Extract the (X, Y) coordinate from the center of the cell holding the provided text.  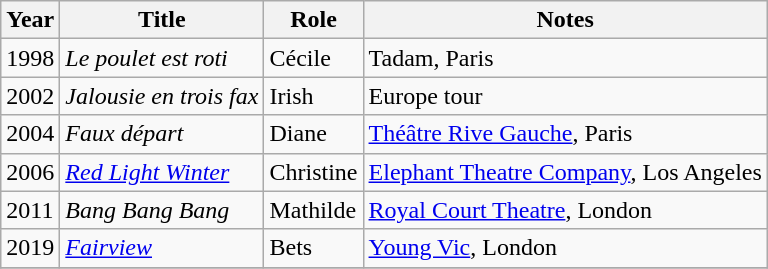
Notes (565, 20)
Tadam, Paris (565, 58)
Young Vic, London (565, 248)
2011 (30, 210)
Irish (314, 96)
2019 (30, 248)
Mathilde (314, 210)
2002 (30, 96)
Fairview (162, 248)
Bets (314, 248)
2006 (30, 172)
Year (30, 20)
Faux départ (162, 134)
Royal Court Theatre, London (565, 210)
Europe tour (565, 96)
Title (162, 20)
Cécile (314, 58)
Diane (314, 134)
Elephant Theatre Company, Los Angeles (565, 172)
Jalousie en trois fax (162, 96)
2004 (30, 134)
Red Light Winter (162, 172)
Théâtre Rive Gauche, Paris (565, 134)
Christine (314, 172)
Bang Bang Bang (162, 210)
Le poulet est roti (162, 58)
1998 (30, 58)
Role (314, 20)
